Detect which cell encompasses the target text, then output its [x, y] center coordinate. 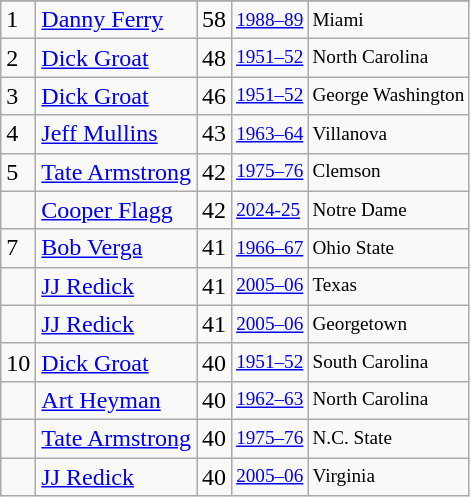
Cooper Flagg [116, 210]
Ohio State [388, 248]
1 [18, 20]
43 [214, 134]
3 [18, 96]
48 [214, 58]
George Washington [388, 96]
Notre Dame [388, 210]
10 [18, 362]
2 [18, 58]
Villanova [388, 134]
Bob Verga [116, 248]
1962–63 [270, 400]
4 [18, 134]
Miami [388, 20]
1966–67 [270, 248]
Danny Ferry [116, 20]
Jeff Mullins [116, 134]
46 [214, 96]
South Carolina [388, 362]
Virginia [388, 477]
5 [18, 172]
2024-25 [270, 210]
Clemson [388, 172]
Texas [388, 286]
7 [18, 248]
1963–64 [270, 134]
Georgetown [388, 324]
1988–89 [270, 20]
58 [214, 20]
N.C. State [388, 438]
Art Heyman [116, 400]
